Pinpoint the cell where the given text exists, returning its (X, Y) midpoint coordinate. 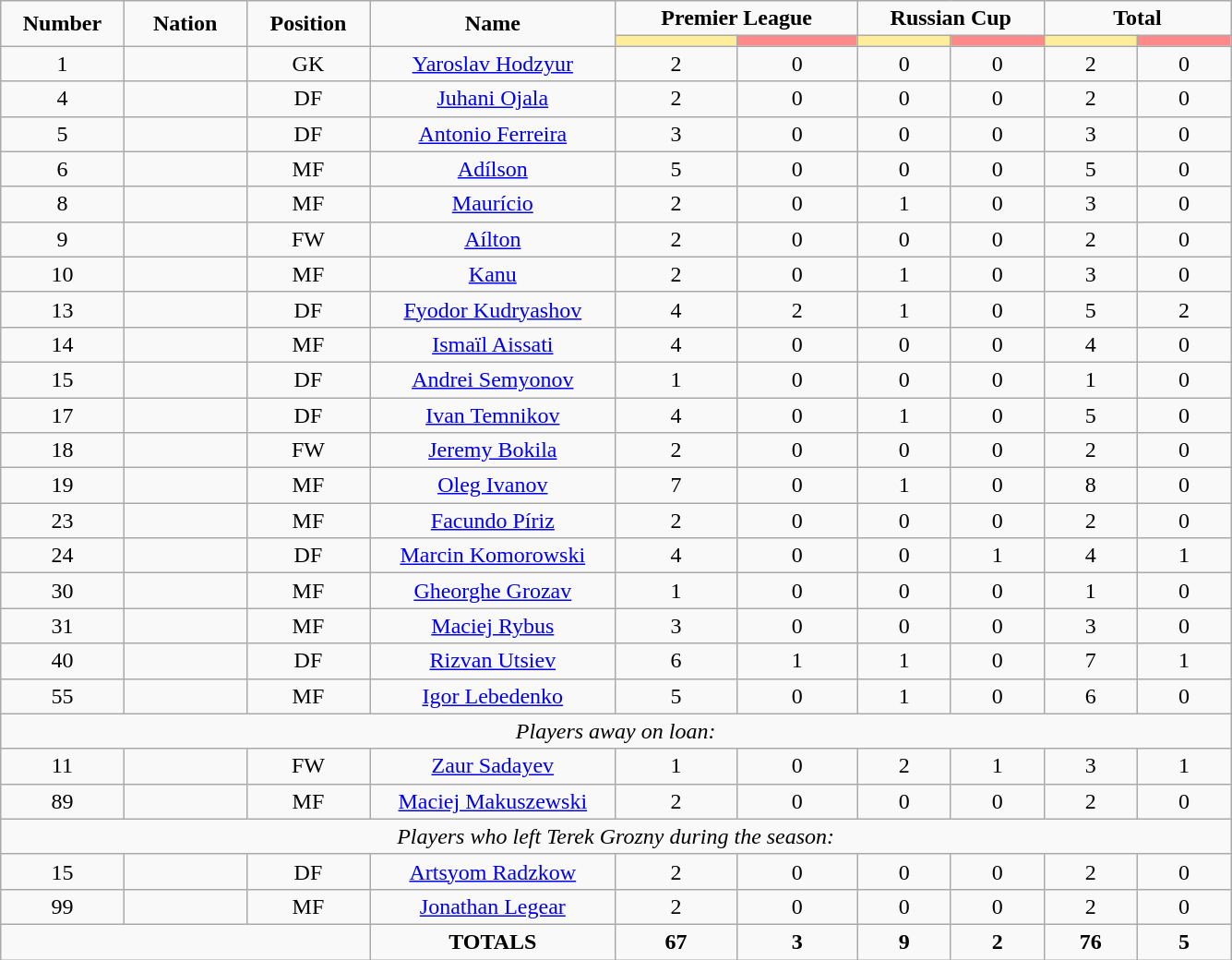
Number (63, 24)
Andrei Semyonov (493, 379)
Nation (185, 24)
31 (63, 626)
Aílton (493, 239)
Players who left Terek Grozny during the season: (616, 836)
Maciej Rybus (493, 626)
76 (1091, 942)
Yaroslav Hodzyur (493, 64)
Maurício (493, 204)
Igor Lebedenko (493, 696)
Ismaïl Aissati (493, 344)
Kanu (493, 274)
24 (63, 556)
14 (63, 344)
Gheorghe Grozav (493, 591)
10 (63, 274)
55 (63, 696)
Artsyom Radzkow (493, 871)
GK (308, 64)
18 (63, 450)
Russian Cup (951, 18)
Ivan Temnikov (493, 414)
Premier League (736, 18)
Antonio Ferreira (493, 134)
Total (1137, 18)
99 (63, 906)
Name (493, 24)
17 (63, 414)
89 (63, 801)
Adílson (493, 169)
23 (63, 521)
Zaur Sadayev (493, 766)
Maciej Makuszewski (493, 801)
Players away on loan: (616, 731)
Jonathan Legear (493, 906)
Fyodor Kudryashov (493, 309)
Marcin Komorowski (493, 556)
Rizvan Utsiev (493, 661)
Position (308, 24)
30 (63, 591)
Facundo Píriz (493, 521)
67 (676, 942)
TOTALS (493, 942)
40 (63, 661)
11 (63, 766)
Oleg Ivanov (493, 486)
Jeremy Bokila (493, 450)
19 (63, 486)
Juhani Ojala (493, 99)
13 (63, 309)
